Determine the [X, Y] coordinate at the center of the cell enclosing the given text.  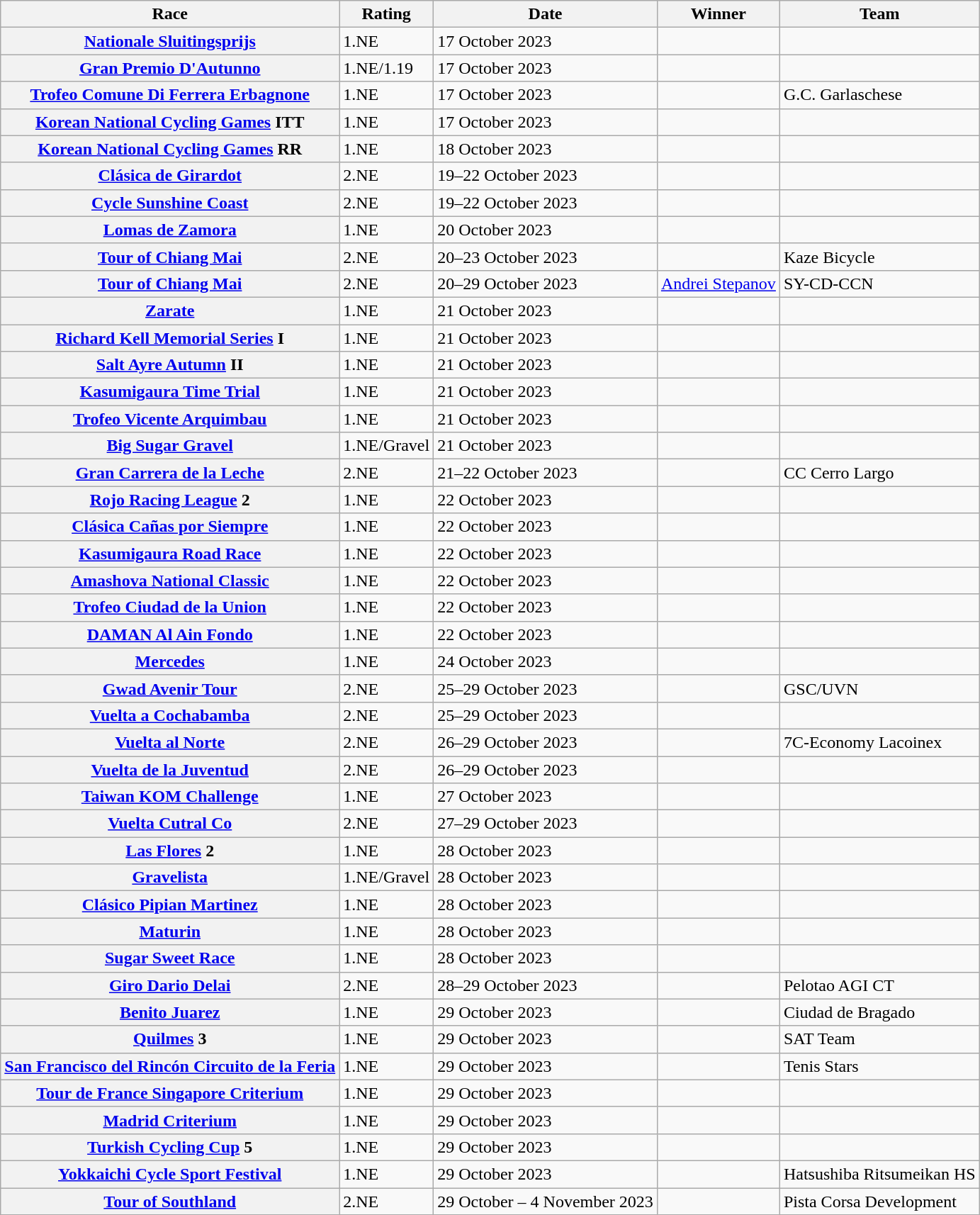
Hatsushiba Ritsumeikan HS [879, 1174]
20–23 October 2023 [546, 257]
Tenis Stars [879, 1066]
Tour de France Singapore Criterium [170, 1093]
Date [546, 14]
Race [170, 14]
21–22 October 2023 [546, 473]
Clásica Cañas por Siempre [170, 527]
Cycle Sunshine Coast [170, 203]
DAMAN Al Ain Fondo [170, 634]
Gravelista [170, 878]
27 October 2023 [546, 797]
Yokkaichi Cycle Sport Festival [170, 1174]
Gran Carrera de la Leche [170, 473]
Clásico Pipian Martinez [170, 905]
Ciudad de Bragado [879, 1012]
Trofeo Comune Di Ferrera Erbagnone [170, 95]
Nationale Sluitingsprijs [170, 41]
Kasumigaura Road Race [170, 554]
G.C. Garlaschese [879, 95]
Quilmes 3 [170, 1039]
Vuelta de la Juventud [170, 769]
Korean National Cycling Games RR [170, 149]
Trofeo Ciudad de la Union [170, 607]
Big Sugar Gravel [170, 446]
Andrei Stepanov [719, 284]
Gran Premio D'Autunno [170, 68]
Rojo Racing League 2 [170, 500]
GSC/UVN [879, 688]
Gwad Avenir Tour [170, 688]
Sugar Sweet Race [170, 958]
Winner [719, 14]
Pista Corsa Development [879, 1202]
28–29 October 2023 [546, 985]
Kaze Bicycle [879, 257]
Benito Juarez [170, 1012]
San Francisco del Rincón Circuito de la Feria [170, 1066]
Zarate [170, 310]
CC Cerro Largo [879, 473]
Amashova National Classic [170, 581]
Vuelta a Cochabamba [170, 715]
18 October 2023 [546, 149]
Vuelta Cutral Co [170, 824]
Madrid Criterium [170, 1120]
20–29 October 2023 [546, 284]
Trofeo Vicente Arquimbau [170, 419]
24 October 2023 [546, 661]
Kasumigaura Time Trial [170, 392]
Clásica de Girardot [170, 176]
Turkish Cycling Cup 5 [170, 1147]
SAT Team [879, 1039]
Salt Ayre Autumn II [170, 365]
29 October – 4 November 2023 [546, 1202]
7C-Economy Lacoinex [879, 742]
Vuelta al Norte [170, 742]
Mercedes [170, 661]
Maturin [170, 931]
Team [879, 14]
Giro Dario Delai [170, 985]
Pelotao AGI CT [879, 985]
1.NE/1.19 [387, 68]
Richard Kell Memorial Series I [170, 338]
Rating [387, 14]
27–29 October 2023 [546, 824]
Taiwan KOM Challenge [170, 797]
Tour of Southland [170, 1202]
Las Flores 2 [170, 851]
Lomas de Zamora [170, 230]
SY-CD-CCN [879, 284]
20 October 2023 [546, 230]
Korean National Cycling Games ITT [170, 122]
